From the cell containing the given text, extract its center point as (x, y) coordinate. 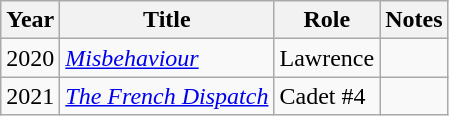
2020 (30, 58)
Title (167, 20)
Role (327, 20)
Notes (414, 20)
2021 (30, 96)
Year (30, 20)
Cadet #4 (327, 96)
The French Dispatch (167, 96)
Misbehaviour (167, 58)
Lawrence (327, 58)
